Find where the given text appears and provide that cell's center as (x, y) coordinate. 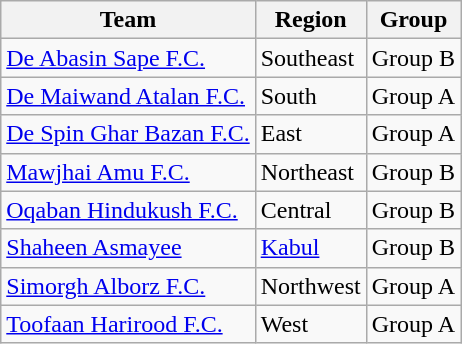
Region (310, 20)
Northeast (310, 172)
East (310, 134)
Kabul (310, 248)
Group (413, 20)
Toofaan Harirood F.C. (128, 324)
Mawjhai Amu F.C. (128, 172)
Southeast (310, 58)
De Spin Ghar Bazan F.C. (128, 134)
De Maiwand Atalan F.C. (128, 96)
De Abasin Sape F.C. (128, 58)
Oqaban Hindukush F.C. (128, 210)
Northwest (310, 286)
Team (128, 20)
South (310, 96)
Shaheen Asmayee (128, 248)
West (310, 324)
Central (310, 210)
Simorgh Alborz F.C. (128, 286)
